Determine the (X, Y) coordinate at the center of the cell enclosing the given text.  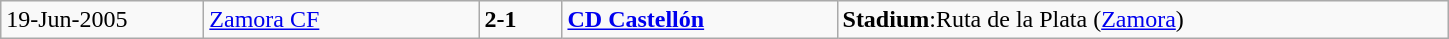
Zamora CF (342, 20)
2-1 (520, 20)
CD Castellón (700, 20)
19-Jun-2005 (102, 20)
Stadium:Ruta de la Plata (Zamora) (1142, 20)
